Return the [x, y] coordinate for the center point of the cell that contains the specified text.  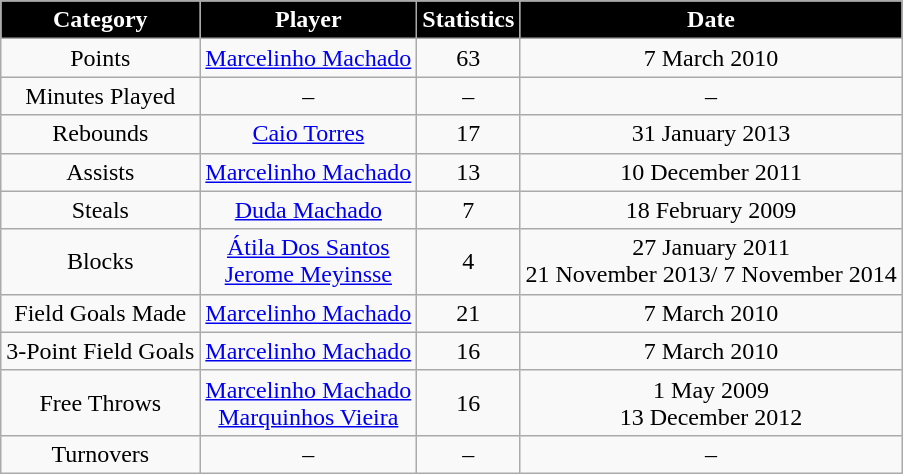
Assists [100, 172]
1 May 200913 December 2012 [711, 402]
Duda Machado [308, 210]
Átila Dos SantosJerome Meyinsse [308, 262]
27 January 201121 November 2013/ 7 November 2014 [711, 262]
10 December 2011 [711, 172]
18 February 2009 [711, 210]
31 January 2013 [711, 134]
Field Goals Made [100, 313]
21 [468, 313]
Free Throws [100, 402]
3-Point Field Goals [100, 351]
63 [468, 58]
Caio Torres [308, 134]
Date [711, 20]
Minutes Played [100, 96]
Category [100, 20]
Points [100, 58]
Turnovers [100, 454]
Statistics [468, 20]
13 [468, 172]
Rebounds [100, 134]
7 [468, 210]
Steals [100, 210]
Blocks [100, 262]
4 [468, 262]
17 [468, 134]
Player [308, 20]
Marcelinho MachadoMarquinhos Vieira [308, 402]
